Output the (X, Y) coordinate of the center of the cell containing the given text.  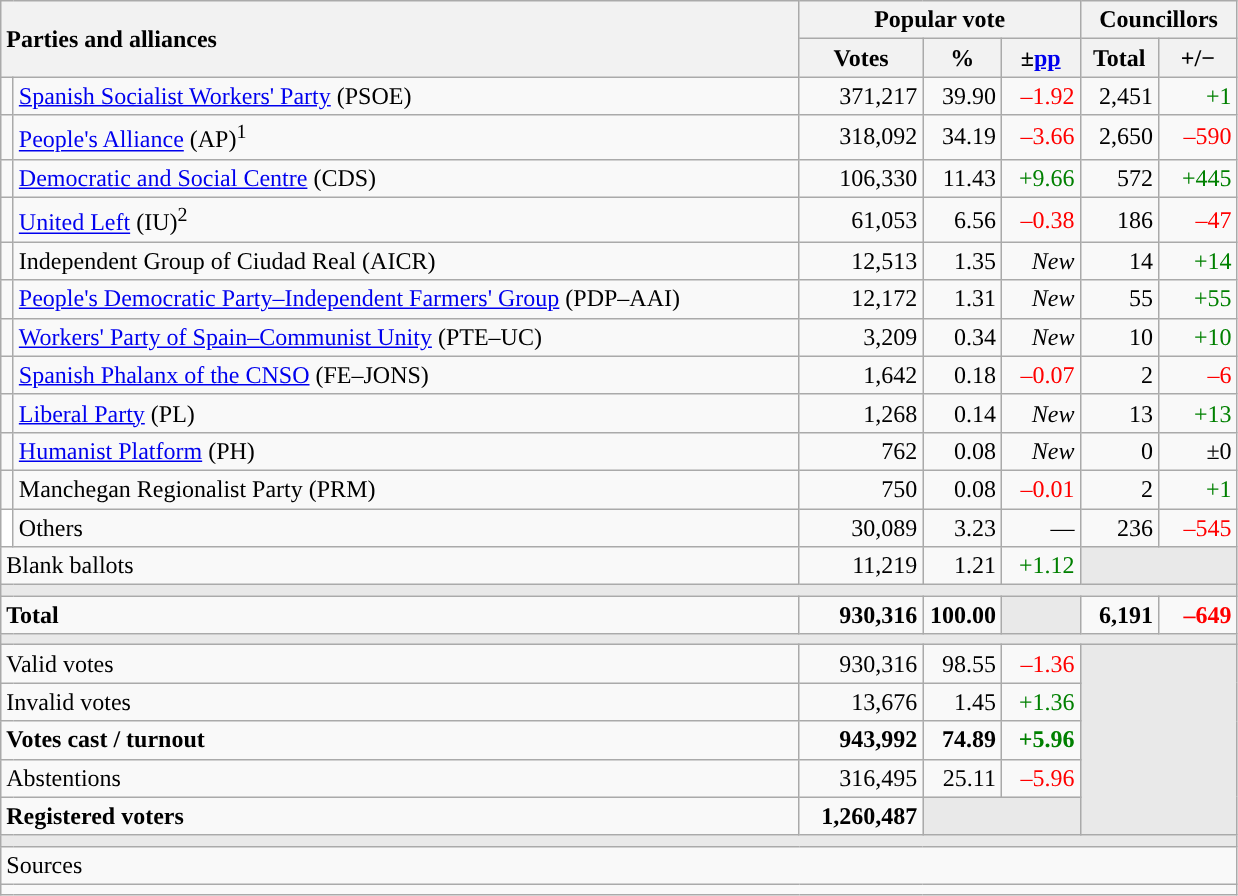
750 (861, 489)
Spanish Phalanx of the CNSO (FE–JONS) (406, 375)
Blank ballots (400, 566)
1,642 (861, 375)
+5.96 (1040, 740)
186 (1120, 220)
+10 (1198, 337)
762 (861, 451)
100.00 (962, 615)
–590 (1198, 138)
1.31 (962, 299)
Manchegan Regionalist Party (PRM) (406, 489)
±pp (1040, 58)
Sources (619, 865)
371,217 (861, 96)
Liberal Party (PL) (406, 413)
6,191 (1120, 615)
13 (1120, 413)
+1.36 (1040, 702)
Votes (861, 58)
Workers' Party of Spain–Communist Unity (PTE–UC) (406, 337)
12,513 (861, 261)
25.11 (962, 778)
0.18 (962, 375)
Votes cast / turnout (400, 740)
±0 (1198, 451)
236 (1120, 528)
14 (1120, 261)
39.90 (962, 96)
+55 (1198, 299)
55 (1120, 299)
–5.96 (1040, 778)
3,209 (861, 337)
Parties and alliances (400, 39)
1,260,487 (861, 816)
+13 (1198, 413)
1.21 (962, 566)
–47 (1198, 220)
–649 (1198, 615)
572 (1120, 178)
1.45 (962, 702)
316,495 (861, 778)
11,219 (861, 566)
3.23 (962, 528)
2,650 (1120, 138)
–1.36 (1040, 664)
People's Democratic Party–Independent Farmers' Group (PDP–AAI) (406, 299)
United Left (IU)2 (406, 220)
Invalid votes (400, 702)
Democratic and Social Centre (CDS) (406, 178)
0.34 (962, 337)
–0.01 (1040, 489)
Valid votes (400, 664)
1,268 (861, 413)
Humanist Platform (PH) (406, 451)
98.55 (962, 664)
74.89 (962, 740)
Councillors (1158, 20)
–1.92 (1040, 96)
Registered voters (400, 816)
0.14 (962, 413)
People's Alliance (AP)1 (406, 138)
+14 (1198, 261)
Abstentions (400, 778)
13,676 (861, 702)
— (1040, 528)
2,451 (1120, 96)
1.35 (962, 261)
–3.66 (1040, 138)
11.43 (962, 178)
12,172 (861, 299)
106,330 (861, 178)
Popular vote (940, 20)
0 (1120, 451)
Others (406, 528)
Independent Group of Ciudad Real (AICR) (406, 261)
943,992 (861, 740)
61,053 (861, 220)
–0.38 (1040, 220)
–6 (1198, 375)
30,089 (861, 528)
318,092 (861, 138)
10 (1120, 337)
–0.07 (1040, 375)
% (962, 58)
+9.66 (1040, 178)
34.19 (962, 138)
Spanish Socialist Workers' Party (PSOE) (406, 96)
+445 (1198, 178)
–545 (1198, 528)
+/− (1198, 58)
+1.12 (1040, 566)
6.56 (962, 220)
